Find where the given text appears and provide that cell's center as (X, Y) coordinate. 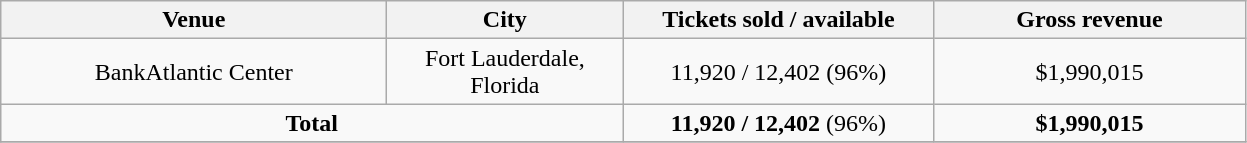
BankAtlantic Center (194, 72)
City (505, 20)
Total (312, 123)
Venue (194, 20)
Tickets sold / available (778, 20)
Gross revenue (1090, 20)
Fort Lauderdale, Florida (505, 72)
